For the text-containing cell, return its midpoint in (x, y) coordinate format. 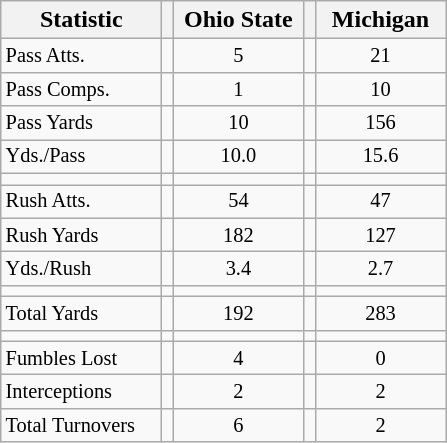
Ohio State (238, 20)
Statistic (82, 20)
4 (238, 358)
Rush Yards (82, 235)
10.0 (238, 157)
1 (238, 89)
Total Yards (82, 314)
192 (238, 314)
283 (380, 314)
3.4 (238, 269)
6 (238, 426)
Michigan (380, 20)
5 (238, 56)
15.6 (380, 157)
Fumbles Lost (82, 358)
182 (238, 235)
Rush Atts. (82, 201)
47 (380, 201)
Interceptions (82, 392)
127 (380, 235)
0 (380, 358)
21 (380, 56)
156 (380, 123)
Pass Comps. (82, 89)
Total Turnovers (82, 426)
54 (238, 201)
Pass Yards (82, 123)
Yds./Pass (82, 157)
Pass Atts. (82, 56)
Yds./Rush (82, 269)
2.7 (380, 269)
